Pinpoint the cell where the given text exists, returning its (X, Y) midpoint coordinate. 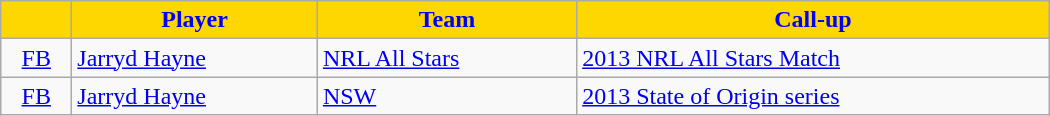
Player (195, 20)
2013 State of Origin series (814, 96)
NRL All Stars (446, 58)
NSW (446, 96)
2013 NRL All Stars Match (814, 58)
Team (446, 20)
Call-up (814, 20)
